Scan for the cell matching the given text and deliver its [X, Y] coordinate at center. 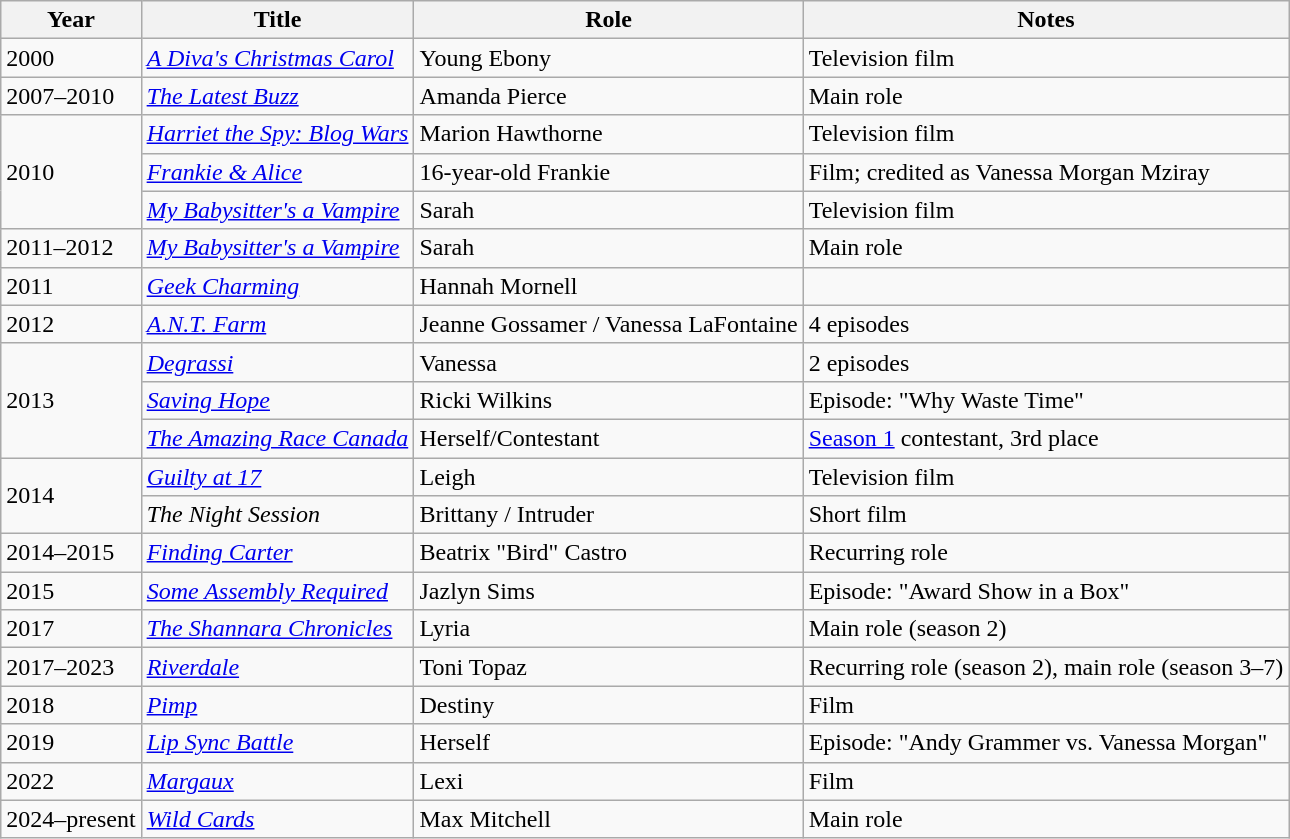
Degrassi [278, 362]
Jazlyn Sims [608, 591]
Vanessa [608, 362]
The Latest Buzz [278, 96]
Episode: "Why Waste Time" [1046, 400]
2011 [71, 286]
2022 [71, 781]
A Diva's Christmas Carol [278, 58]
Film; credited as Vanessa Morgan Mziray [1046, 172]
Amanda Pierce [608, 96]
Saving Hope [278, 400]
2011–2012 [71, 248]
The Amazing Race Canada [278, 438]
Wild Cards [278, 819]
Geek Charming [278, 286]
Episode: "Andy Grammer vs. Vanessa Morgan" [1046, 743]
Young Ebony [608, 58]
2017–2023 [71, 667]
Harriet the Spy: Blog Wars [278, 134]
Riverdale [278, 667]
Pimp [278, 705]
2010 [71, 172]
Brittany / Intruder [608, 515]
Title [278, 20]
Lexi [608, 781]
2024–present [71, 819]
A.N.T. Farm [278, 324]
Herself [608, 743]
Main role (season 2) [1046, 629]
Year [71, 20]
Short film [1046, 515]
16-year-old Frankie [608, 172]
2000 [71, 58]
2017 [71, 629]
2014–2015 [71, 553]
Margaux [278, 781]
The Shannara Chronicles [278, 629]
Frankie & Alice [278, 172]
Ricki Wilkins [608, 400]
Toni Topaz [608, 667]
Jeanne Gossamer / Vanessa LaFontaine [608, 324]
Recurring role (season 2), main role (season 3–7) [1046, 667]
2007–2010 [71, 96]
The Night Session [278, 515]
Role [608, 20]
Beatrix "Bird" Castro [608, 553]
2014 [71, 496]
Guilty at 17 [278, 477]
Some Assembly Required [278, 591]
2012 [71, 324]
2018 [71, 705]
2019 [71, 743]
Lyria [608, 629]
Lip Sync Battle [278, 743]
Notes [1046, 20]
Episode: "Award Show in a Box" [1046, 591]
2013 [71, 400]
Max Mitchell [608, 819]
Herself/Contestant [608, 438]
Marion Hawthorne [608, 134]
Season 1 contestant, 3rd place [1046, 438]
Destiny [608, 705]
Recurring role [1046, 553]
Finding Carter [278, 553]
Leigh [608, 477]
2 episodes [1046, 362]
4 episodes [1046, 324]
Hannah Mornell [608, 286]
2015 [71, 591]
